Provide the (x, y) coordinate of the cell's center where the given text is located.  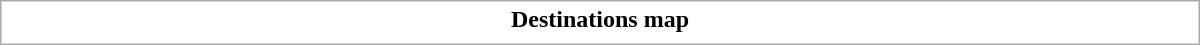
Destinations map (600, 19)
